Locate the cell with the specified text and output its [X, Y] center coordinate. 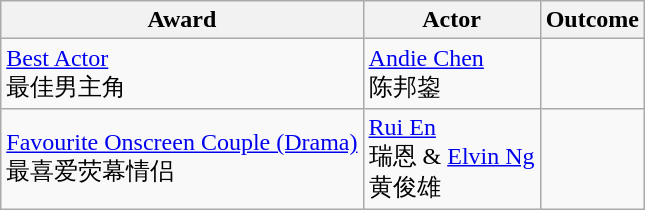
Favourite Onscreen Couple (Drama) 最喜爱荧幕情侣 [182, 158]
Best Actor 最佳男主角 [182, 74]
Andie Chen 陈邦鋆 [452, 74]
Outcome [592, 20]
Actor [452, 20]
Rui En 瑞恩 & Elvin Ng 黄俊雄 [452, 158]
Award [182, 20]
